Return the (x, y) coordinate for the center point of the cell that contains the specified text.  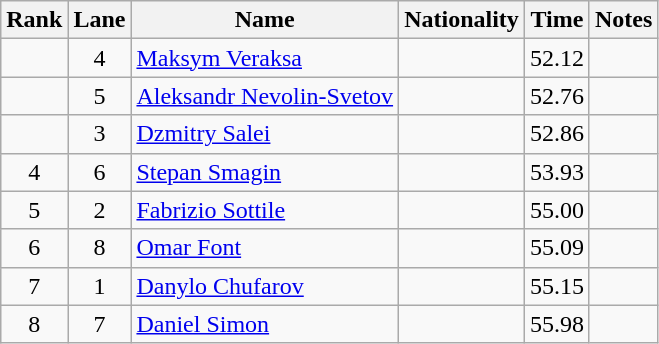
52.76 (556, 96)
Notes (623, 20)
55.15 (556, 286)
53.93 (556, 172)
Stepan Smagin (265, 172)
Nationality (462, 20)
Danylo Chufarov (265, 286)
52.12 (556, 58)
Dzmitry Salei (265, 134)
Omar Font (265, 248)
55.00 (556, 210)
Fabrizio Sottile (265, 210)
2 (100, 210)
Name (265, 20)
55.98 (556, 324)
55.09 (556, 248)
Rank (34, 20)
Time (556, 20)
Lane (100, 20)
1 (100, 286)
52.86 (556, 134)
Daniel Simon (265, 324)
Aleksandr Nevolin-Svetov (265, 96)
3 (100, 134)
Maksym Veraksa (265, 58)
